Output the (x, y) coordinate of the center of the cell containing the given text.  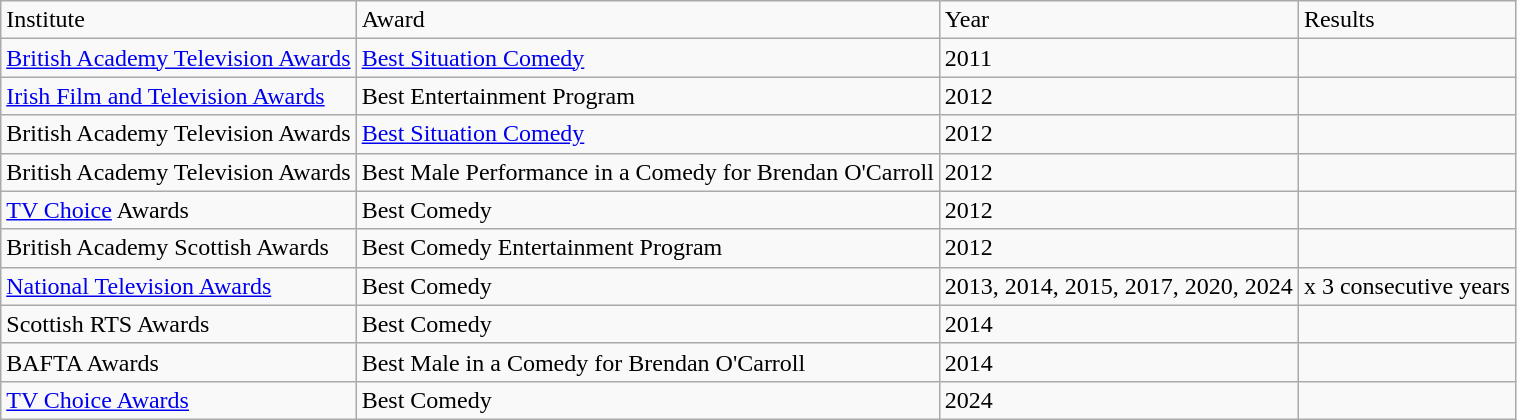
Best Entertainment Program (648, 96)
x 3 consecutive years (1406, 286)
Scottish RTS Awards (178, 324)
National Television Awards (178, 286)
Institute (178, 20)
Best Male in a Comedy for Brendan O'Carroll (648, 362)
Year (1118, 20)
Award (648, 20)
2011 (1118, 58)
Best Male Performance in a Comedy for Brendan O'Carroll (648, 172)
BAFTA Awards (178, 362)
British Academy Scottish Awards (178, 248)
Irish Film and Television Awards (178, 96)
2013, 2014, 2015, 2017, 2020, 2024 (1118, 286)
Best Comedy Entertainment Program (648, 248)
Results (1406, 20)
2024 (1118, 400)
